Identify which cell holds the provided text, then report its (X, Y) central coordinate. 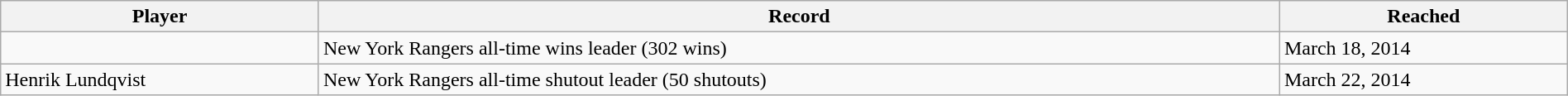
March 18, 2014 (1423, 48)
Player (160, 17)
Henrik Lundqvist (160, 79)
New York Rangers all-time wins leader (302 wins) (799, 48)
Reached (1423, 17)
March 22, 2014 (1423, 79)
New York Rangers all-time shutout leader (50 shutouts) (799, 79)
Record (799, 17)
